Return the (x, y) coordinate for the center point of the cell that contains the specified text.  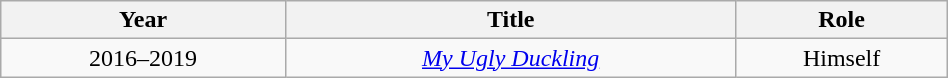
2016–2019 (144, 58)
Role (842, 20)
Title (510, 20)
My Ugly Duckling (510, 58)
Year (144, 20)
Himself (842, 58)
